Identify which cell holds the provided text, then report its (x, y) central coordinate. 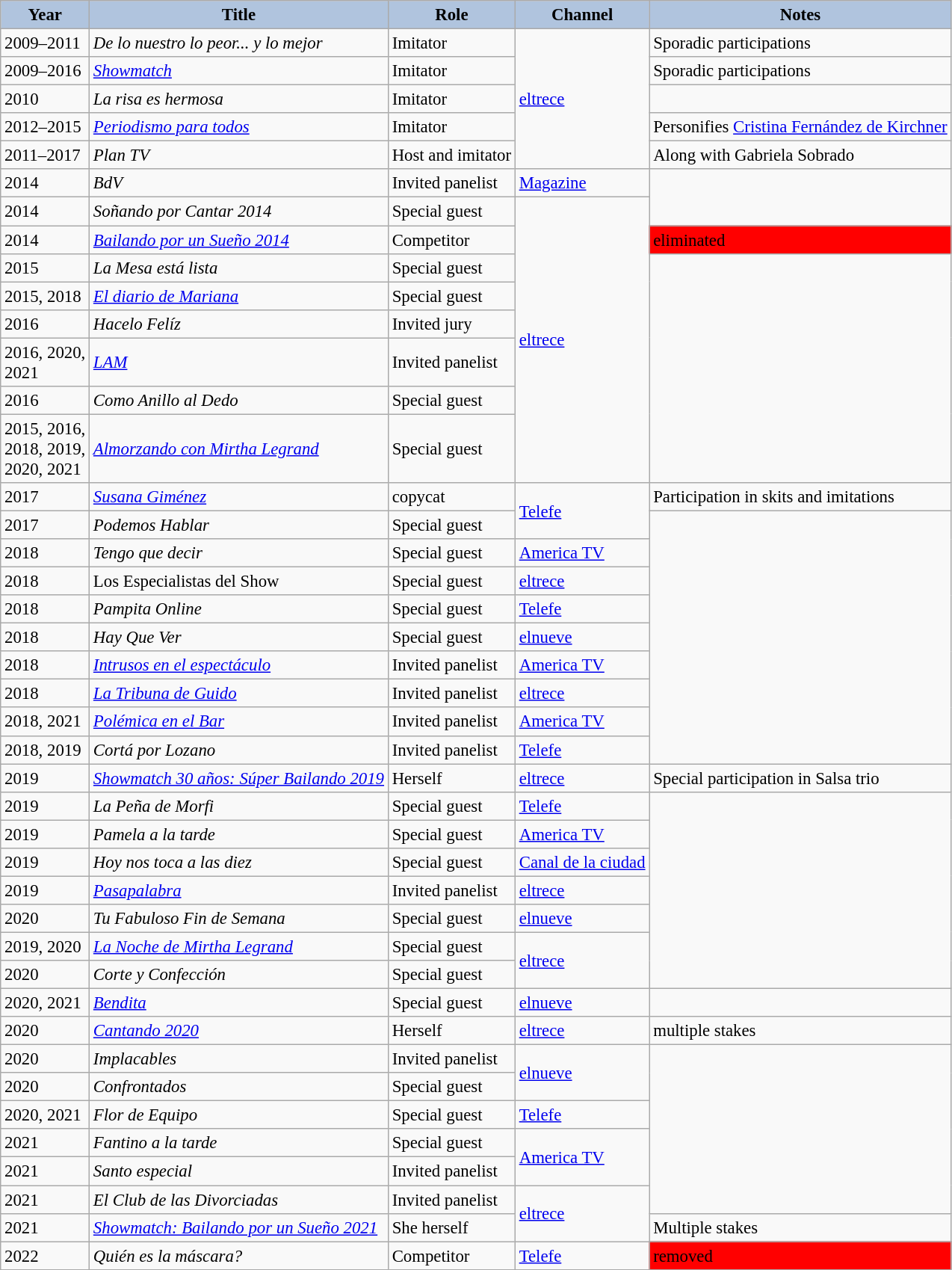
Multiple stakes (800, 1227)
Tu Fabuloso Fin de Semana (239, 919)
Periodismo para todos (239, 127)
Como Anillo al Dedo (239, 401)
2019, 2020 (45, 946)
2011–2017 (45, 155)
removed (800, 1256)
Susana Giménez (239, 497)
LAM (239, 362)
Podemos Hablar (239, 525)
Almorzando con Mirtha Legrand (239, 448)
Los Especialistas del Show (239, 582)
eliminated (800, 240)
Plan TV (239, 155)
copycat (451, 497)
Hay Que Ver (239, 638)
Pasapalabra (239, 890)
El Club de las Divorciadas (239, 1200)
2018, 2021 (45, 722)
El diario de Mariana (239, 296)
2009–2011 (45, 43)
La Tribuna de Guido (239, 694)
Magazine (581, 183)
Bailando por un Sueño 2014 (239, 240)
Participation in skits and imitations (800, 497)
multiple stakes (800, 1031)
She herself (451, 1227)
Title (239, 15)
Cantando 2020 (239, 1031)
Pampita Online (239, 609)
2018, 2019 (45, 750)
Corte y Confección (239, 975)
Along with Gabriela Sobrado (800, 155)
Santo especial (239, 1171)
Year (45, 15)
Host and imitator (451, 155)
Channel (581, 15)
2016, 2020,2021 (45, 362)
La risa es hermosa (239, 99)
2009–2016 (45, 71)
Role (451, 15)
La Mesa está lista (239, 268)
BdV (239, 183)
Canal de la ciudad (581, 863)
Fantino a la tarde (239, 1143)
2015, 2016,2018, 2019,2020, 2021 (45, 448)
Showmatch (239, 71)
Notes (800, 15)
Confrontados (239, 1087)
Flor de Equipo (239, 1115)
2010 (45, 99)
Hoy nos toca a las diez (239, 863)
Implacables (239, 1059)
Intrusos en el espectáculo (239, 665)
Bendita (239, 1003)
Quién es la máscara? (239, 1256)
Showmatch 30 años: Súper Bailando 2019 (239, 778)
2012–2015 (45, 127)
Showmatch: Bailando por un Sueño 2021 (239, 1227)
2015 (45, 268)
La Peña de Morfi (239, 806)
Cortá por Lozano (239, 750)
2015, 2018 (45, 296)
Special participation in Salsa trio (800, 778)
La Noche de Mirtha Legrand (239, 946)
2022 (45, 1256)
Invited jury (451, 324)
Soñando por Cantar 2014 (239, 212)
Personifies Cristina Fernández de Kirchner (800, 127)
De lo nuestro lo peor... y lo mejor (239, 43)
Hacelo Felíz (239, 324)
Polémica en el Bar (239, 722)
Pamela a la tarde (239, 834)
Tengo que decir (239, 553)
